Scan for the cell matching the given text and deliver its [x, y] coordinate at center. 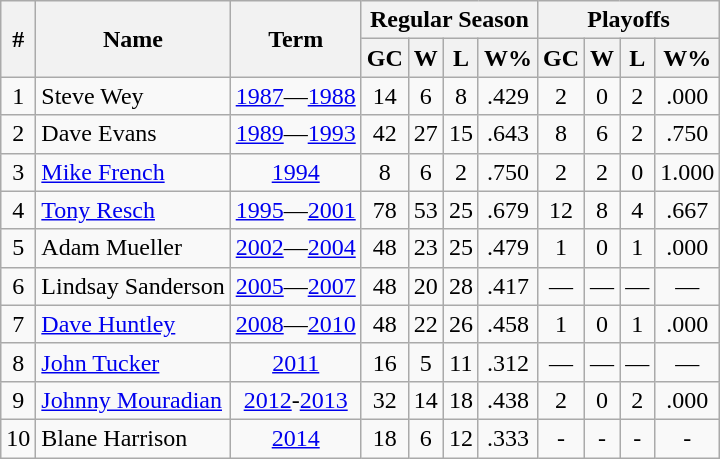
26 [460, 324]
.458 [508, 324]
28 [460, 286]
1994 [296, 172]
11 [460, 362]
2011 [296, 362]
Dave Evans [133, 134]
Steve Wey [133, 96]
22 [426, 324]
2005—2007 [296, 286]
Dave Huntley [133, 324]
3 [18, 172]
.479 [508, 248]
.438 [508, 400]
10 [18, 438]
20 [426, 286]
Name [133, 39]
Playoffs [628, 20]
23 [426, 248]
Regular Season [449, 20]
2012-2013 [296, 400]
Term [296, 39]
1987—1988 [296, 96]
# [18, 39]
Lindsay Sanderson [133, 286]
78 [384, 210]
.312 [508, 362]
John Tucker [133, 362]
.643 [508, 134]
Adam Mueller [133, 248]
.417 [508, 286]
Mike French [133, 172]
32 [384, 400]
.679 [508, 210]
2014 [296, 438]
1995—2001 [296, 210]
.429 [508, 96]
.333 [508, 438]
.667 [688, 210]
2008—2010 [296, 324]
1.000 [688, 172]
2002—2004 [296, 248]
1989—1993 [296, 134]
7 [18, 324]
9 [18, 400]
15 [460, 134]
Johnny Mouradian [133, 400]
27 [426, 134]
42 [384, 134]
53 [426, 210]
16 [384, 362]
Blane Harrison [133, 438]
Tony Resch [133, 210]
